Locate the cell with the specified text and output its (x, y) center coordinate. 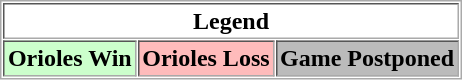
Game Postponed (368, 58)
Orioles Win (70, 58)
Legend (230, 21)
Orioles Loss (206, 58)
